Locate the cell with the specified text and output its [X, Y] center coordinate. 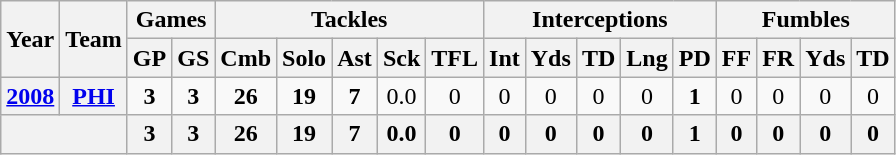
2008 [30, 96]
Team [94, 39]
Fumbles [806, 20]
GP [149, 58]
Sck [401, 58]
PHI [94, 96]
Tackles [350, 20]
Year [30, 39]
Ast [355, 58]
Int [505, 58]
Cmb [246, 58]
FR [778, 58]
PD [694, 58]
Solo [304, 58]
TFL [455, 58]
FF [736, 58]
Lng [647, 58]
GS [194, 58]
Interceptions [600, 20]
Games [170, 20]
